Scan for the cell matching the given text and deliver its (x, y) coordinate at center. 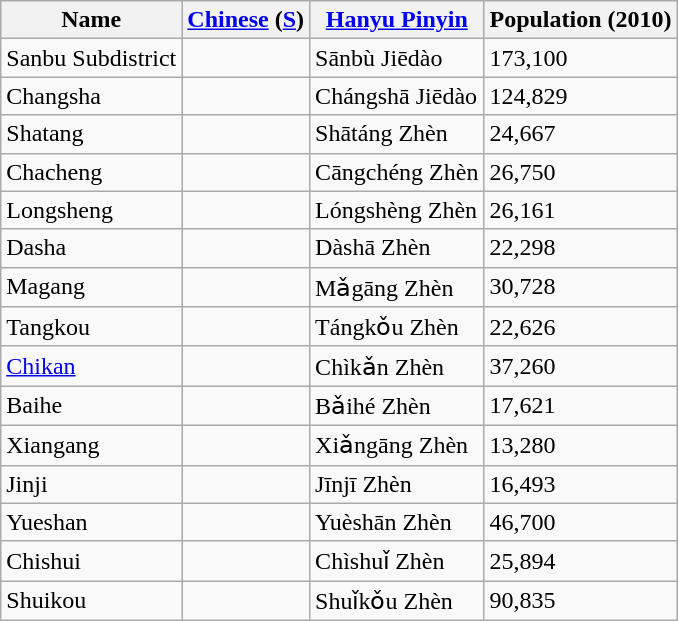
Jīnjī Zhèn (397, 484)
22,626 (580, 327)
Yueshan (92, 522)
Sānbù Jiēdào (397, 58)
Shatang (92, 134)
Jinji (92, 484)
Bǎihé Zhèn (397, 406)
Yuèshān Zhèn (397, 522)
30,728 (580, 287)
Chishui (92, 561)
Xiangang (92, 445)
17,621 (580, 406)
124,829 (580, 96)
Population (2010) (580, 20)
Longsheng (92, 210)
26,750 (580, 172)
Lóngshèng Zhèn (397, 210)
Hanyu Pinyin (397, 20)
Chìkǎn Zhèn (397, 366)
13,280 (580, 445)
26,161 (580, 210)
Tángkǒu Zhèn (397, 327)
37,260 (580, 366)
Chinese (S) (246, 20)
Chacheng (92, 172)
Chikan (92, 366)
Sanbu Subdistrict (92, 58)
90,835 (580, 601)
24,667 (580, 134)
173,100 (580, 58)
Dàshā Zhèn (397, 248)
22,298 (580, 248)
Name (92, 20)
Shuikou (92, 601)
25,894 (580, 561)
Shuǐkǒu Zhèn (397, 601)
Chángshā Jiēdào (397, 96)
Dasha (92, 248)
Shātáng Zhèn (397, 134)
Mǎgāng Zhèn (397, 287)
16,493 (580, 484)
Tangkou (92, 327)
Cāngchéng Zhèn (397, 172)
46,700 (580, 522)
Baihe (92, 406)
Xiǎngāng Zhèn (397, 445)
Changsha (92, 96)
Magang (92, 287)
Chìshuǐ Zhèn (397, 561)
